Identify which cell holds the provided text, then report its [X, Y] central coordinate. 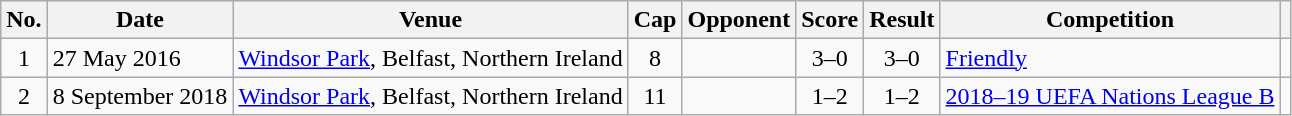
27 May 2016 [140, 58]
Opponent [739, 20]
No. [24, 20]
Competition [1110, 20]
1 [24, 58]
Score [830, 20]
Result [902, 20]
Friendly [1110, 58]
Date [140, 20]
8 [655, 58]
Cap [655, 20]
Venue [430, 20]
8 September 2018 [140, 96]
2018–19 UEFA Nations League B [1110, 96]
2 [24, 96]
11 [655, 96]
